Return the (X, Y) coordinate for the center point of the cell that contains the specified text.  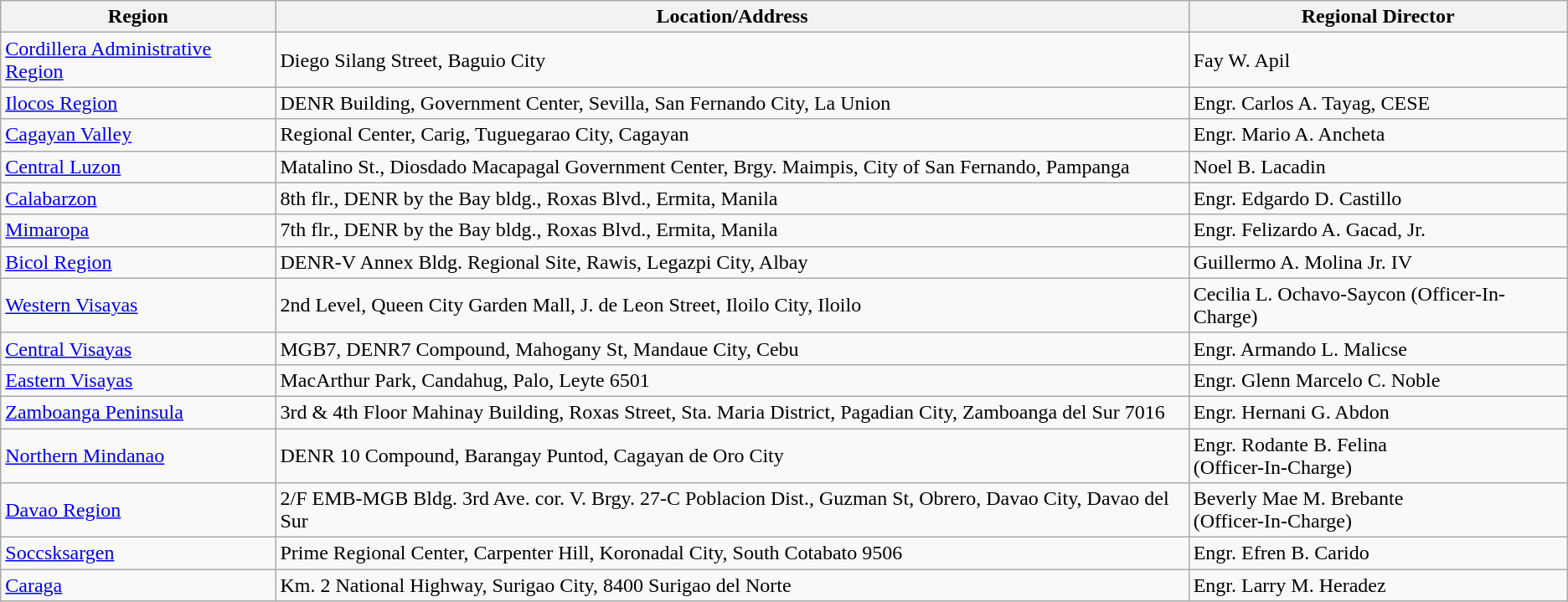
Km. 2 National Highway, Surigao City, 8400 Surigao del Norte (732, 585)
MGB7, DENR7 Compound, Mahogany St, Mandaue City, Cebu (732, 348)
Central Luzon (138, 167)
Eastern Visayas (138, 380)
Zamboanga Peninsula (138, 412)
Location/Address (732, 17)
8th flr., DENR by the Bay bldg., Roxas Blvd., Ermita, Manila (732, 198)
Engr. Mario A. Ancheta (1378, 135)
Prime Regional Center, Carpenter Hill, Koronadal City, South Cotabato 9506 (732, 553)
Northern Mindanao (138, 455)
Cagayan Valley (138, 135)
Cecilia L. Ochavo-Saycon (Officer-In-Charge) (1378, 305)
DENR-V Annex Bldg. Regional Site, Rawis, Legazpi City, Albay (732, 262)
Engr. Carlos A. Tayag, CESE (1378, 103)
Engr. Rodante B. Felina(Officer-In-Charge) (1378, 455)
Engr. Edgardo D. Castillo (1378, 198)
Mimaropa (138, 230)
Western Visayas (138, 305)
DENR 10 Compound, Barangay Puntod, Cagayan de Oro City (732, 455)
Caraga (138, 585)
Engr. Hernani G. Abdon (1378, 412)
Regional Director (1378, 17)
Matalino St., Diosdado Macapagal Government Center, Brgy. Maimpis, City of San Fernando, Pampanga (732, 167)
Engr. Felizardo A. Gacad, Jr. (1378, 230)
Regional Center, Carig, Tuguegarao City, Cagayan (732, 135)
Bicol Region (138, 262)
Engr. Larry M. Heradez (1378, 585)
Noel B. Lacadin (1378, 167)
2/F EMB-MGB Bldg. 3rd Ave. cor. V. Brgy. 27-C Poblacion Dist., Guzman St, Obrero, Davao City, Davao del Sur (732, 511)
Diego Silang Street, Baguio City (732, 60)
3rd & 4th Floor Mahinay Building, Roxas Street, Sta. Maria District, Pagadian City, Zamboanga del Sur 7016 (732, 412)
Davao Region (138, 511)
Soccsksargen (138, 553)
Calabarzon (138, 198)
2nd Level, Queen City Garden Mall, J. de Leon Street, Iloilo City, Iloilo (732, 305)
Central Visayas (138, 348)
Ilocos Region (138, 103)
DENR Building, Government Center, Sevilla, San Fernando City, La Union (732, 103)
Engr. Glenn Marcelo C. Noble (1378, 380)
7th flr., DENR by the Bay bldg., Roxas Blvd., Ermita, Manila (732, 230)
Cordillera Administrative Region (138, 60)
Region (138, 17)
Fay W. Apil (1378, 60)
Engr. Efren B. Carido (1378, 553)
Engr. Armando L. Malicse (1378, 348)
Guillermo A. Molina Jr. IV (1378, 262)
Beverly Mae M. Brebante(Officer-In-Charge) (1378, 511)
MacArthur Park, Candahug, Palo, Leyte 6501 (732, 380)
